Determine the (X, Y) coordinate at the center of the cell enclosing the given text.  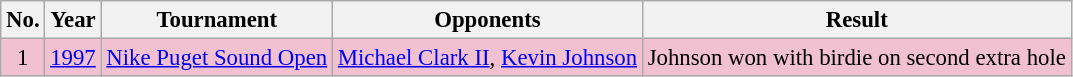
Year (73, 20)
Opponents (487, 20)
No. (23, 20)
Tournament (216, 20)
1997 (73, 58)
Result (856, 20)
Johnson won with birdie on second extra hole (856, 58)
1 (23, 58)
Michael Clark II, Kevin Johnson (487, 58)
Nike Puget Sound Open (216, 58)
